Scan for the cell matching the given text and deliver its [x, y] coordinate at center. 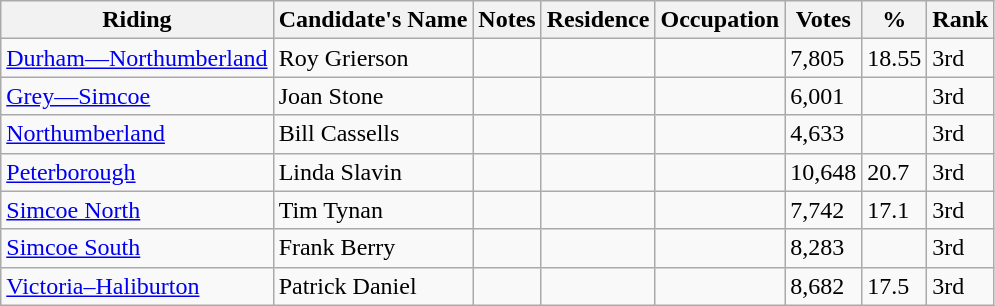
Notes [507, 20]
6,001 [824, 96]
Residence [598, 20]
17.5 [894, 286]
Peterborough [137, 172]
Riding [137, 20]
Roy Grierson [373, 58]
Rank [960, 20]
18.55 [894, 58]
4,633 [824, 134]
Frank Berry [373, 248]
10,648 [824, 172]
20.7 [894, 172]
% [894, 20]
Tim Tynan [373, 210]
Northumberland [137, 134]
Simcoe South [137, 248]
Occupation [720, 20]
8,682 [824, 286]
Patrick Daniel [373, 286]
Victoria–Haliburton [137, 286]
Votes [824, 20]
Bill Cassells [373, 134]
8,283 [824, 248]
Durham—Northumberland [137, 58]
7,742 [824, 210]
7,805 [824, 58]
Simcoe North [137, 210]
Linda Slavin [373, 172]
Grey—Simcoe [137, 96]
Joan Stone [373, 96]
17.1 [894, 210]
Candidate's Name [373, 20]
